From the cell containing the given text, extract its center point as [X, Y] coordinate. 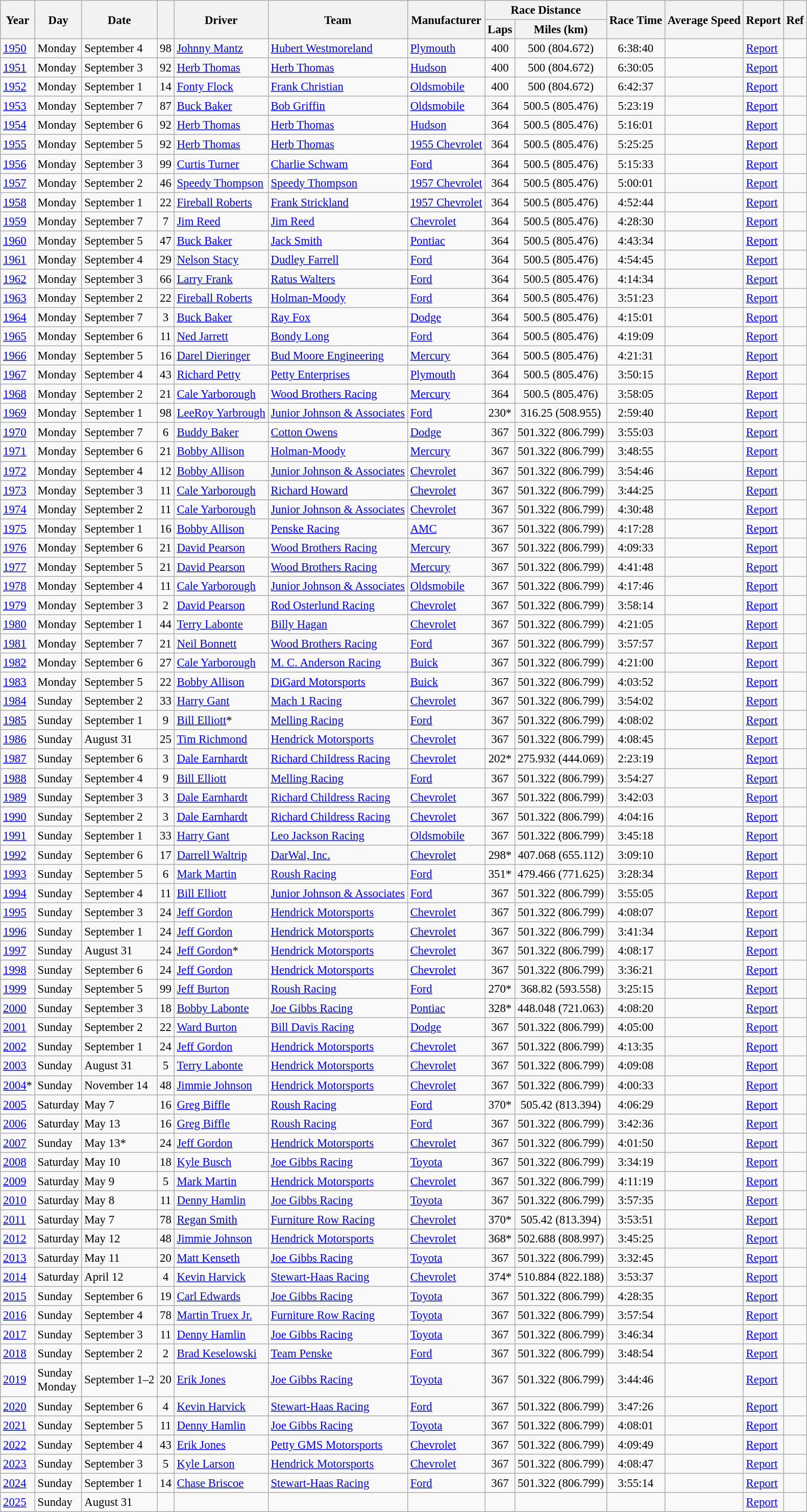
Ned Jarrett [221, 337]
1995 [18, 913]
87 [165, 106]
Martin Truex Jr. [221, 1315]
Bobby Labonte [221, 1009]
Johnny Mantz [221, 49]
Regan Smith [221, 1219]
448.048 (721.063) [561, 1009]
2016 [18, 1315]
2006 [18, 1123]
2014 [18, 1277]
4:08:20 [635, 1009]
Fonty Flock [221, 87]
3:57:57 [635, 644]
Dudley Farrell [338, 260]
3:09:10 [635, 855]
Laps [500, 30]
2001 [18, 1027]
1992 [18, 855]
1973 [18, 490]
M. C. Anderson Racing [338, 663]
4:08:02 [635, 721]
1957 [18, 183]
Carl Edwards [221, 1297]
4:08:07 [635, 913]
1976 [18, 548]
2002 [18, 1047]
2017 [18, 1335]
3:55:05 [635, 893]
1964 [18, 317]
2005 [18, 1105]
4:08:01 [635, 1425]
3:28:34 [635, 874]
4:52:44 [635, 202]
1974 [18, 509]
Cotton Owens [338, 433]
April 12 [119, 1277]
May 10 [119, 1162]
4:19:09 [635, 337]
46 [165, 183]
12 [165, 471]
Leo Jackson Racing [338, 835]
1994 [18, 893]
3:47:26 [635, 1406]
3:51:23 [635, 298]
2019 [18, 1380]
5:15:33 [635, 164]
Date [119, 19]
1982 [18, 663]
SundayMonday [58, 1380]
47 [165, 241]
Charlie Schwam [338, 164]
1970 [18, 433]
2011 [18, 1219]
3:58:14 [635, 605]
1996 [18, 931]
1998 [18, 970]
Bob Griffin [338, 106]
LeeRoy Yarbrough [221, 413]
4:41:48 [635, 567]
Day [58, 19]
Average Speed [704, 19]
2018 [18, 1354]
Billy Hagan [338, 625]
4:08:47 [635, 1463]
4:17:46 [635, 586]
3:45:25 [635, 1239]
1978 [18, 586]
17 [165, 855]
4:14:34 [635, 279]
Bill Elliott* [221, 721]
3:42:03 [635, 797]
Nelson Stacy [221, 260]
Team Penske [338, 1354]
4:28:35 [635, 1297]
3:25:15 [635, 989]
3:34:19 [635, 1162]
510.884 (822.188) [561, 1277]
1989 [18, 797]
1979 [18, 605]
Ray Fox [338, 317]
275.932 (444.069) [561, 759]
1980 [18, 625]
3:44:25 [635, 490]
368.82 (593.558) [561, 989]
5:00:01 [635, 183]
25 [165, 740]
351* [500, 874]
4:09:08 [635, 1066]
3:58:05 [635, 394]
Jeff Gordon* [221, 951]
4:21:31 [635, 356]
3:48:54 [635, 1354]
6:38:40 [635, 49]
Year [18, 19]
2012 [18, 1239]
Hubert Westmoreland [338, 49]
1975 [18, 529]
298* [500, 855]
4:11:19 [635, 1181]
29 [165, 260]
1991 [18, 835]
3:50:15 [635, 375]
4:09:49 [635, 1445]
2:59:40 [635, 413]
2020 [18, 1406]
328* [500, 1009]
Driver [221, 19]
Bondy Long [338, 337]
202* [500, 759]
4:04:16 [635, 817]
May 13 [119, 1123]
4:08:17 [635, 951]
4:17:28 [635, 529]
4:28:30 [635, 221]
6:30:05 [635, 68]
1967 [18, 375]
Buddy Baker [221, 433]
1960 [18, 241]
1962 [18, 279]
1969 [18, 413]
3:57:35 [635, 1201]
1986 [18, 740]
4:05:00 [635, 1027]
3:48:55 [635, 452]
1961 [18, 260]
1955 Chevrolet [446, 145]
270* [500, 989]
2022 [18, 1445]
2024 [18, 1483]
3:54:02 [635, 701]
Mach 1 Racing [338, 701]
Manufacturer [446, 19]
1953 [18, 106]
5:16:01 [635, 125]
5:25:25 [635, 145]
September 1–2 [119, 1380]
Tim Richmond [221, 740]
AMC [446, 529]
Frank Strickland [338, 202]
Bill Davis Racing [338, 1027]
4:01:50 [635, 1143]
1990 [18, 817]
4:30:48 [635, 509]
1951 [18, 68]
1972 [18, 471]
4:54:45 [635, 260]
2013 [18, 1258]
2004* [18, 1085]
Ward Burton [221, 1027]
3:53:37 [635, 1277]
1977 [18, 567]
1984 [18, 701]
2009 [18, 1181]
Race Distance [546, 10]
Richard Howard [338, 490]
4:06:29 [635, 1105]
Larry Frank [221, 279]
502.688 (808.997) [561, 1239]
Team [338, 19]
1958 [18, 202]
2021 [18, 1425]
4:43:34 [635, 241]
44 [165, 625]
1997 [18, 951]
4:21:00 [635, 663]
3:54:27 [635, 778]
Frank Christian [338, 87]
4:03:52 [635, 682]
November 14 [119, 1085]
1985 [18, 721]
4:00:33 [635, 1085]
1971 [18, 452]
Jeff Burton [221, 989]
1966 [18, 356]
1963 [18, 298]
3:42:36 [635, 1123]
66 [165, 279]
DiGard Motorsports [338, 682]
2000 [18, 1009]
1993 [18, 874]
3:36:21 [635, 970]
May 9 [119, 1181]
Race Time [635, 19]
230* [500, 413]
May 8 [119, 1201]
Brad Keselowski [221, 1354]
3:46:34 [635, 1335]
4:13:35 [635, 1047]
Darrell Waltrip [221, 855]
4:09:33 [635, 548]
Kyle Larson [221, 1463]
2003 [18, 1066]
3:44:46 [635, 1380]
Richard Petty [221, 375]
19 [165, 1297]
Neil Bonnett [221, 644]
DarWal, Inc. [338, 855]
2008 [18, 1162]
1965 [18, 337]
479.466 (771.625) [561, 874]
3:57:54 [635, 1315]
1952 [18, 87]
1968 [18, 394]
7 [165, 221]
Bud Moore Engineering [338, 356]
4:08:45 [635, 740]
Kyle Busch [221, 1162]
4:21:05 [635, 625]
Darel Dieringer [221, 356]
Ratus Walters [338, 279]
316.25 (508.955) [561, 413]
2015 [18, 1297]
3:55:03 [635, 433]
Penske Racing [338, 529]
May 13* [119, 1143]
1959 [18, 221]
1954 [18, 125]
2010 [18, 1201]
Matt Kenseth [221, 1258]
1981 [18, 644]
6:42:37 [635, 87]
2023 [18, 1463]
1956 [18, 164]
3:55:14 [635, 1483]
Jack Smith [338, 241]
1987 [18, 759]
3:41:34 [635, 931]
May 11 [119, 1258]
1988 [18, 778]
Ref [795, 19]
3:32:45 [635, 1258]
3:45:18 [635, 835]
5:23:19 [635, 106]
2:23:19 [635, 759]
2007 [18, 1143]
May 12 [119, 1239]
Chase Briscoe [221, 1483]
27 [165, 663]
374* [500, 1277]
1983 [18, 682]
Curtis Turner [221, 164]
368* [500, 1239]
Petty Enterprises [338, 375]
Miles (km) [561, 30]
1999 [18, 989]
1950 [18, 49]
2025 [18, 1502]
3:53:51 [635, 1219]
Rod Osterlund Racing [338, 605]
1955 [18, 145]
Petty GMS Motorsports [338, 1445]
407.068 (655.112) [561, 855]
3:54:46 [635, 471]
4:15:01 [635, 317]
